Identify which cell holds the provided text, then report its (x, y) central coordinate. 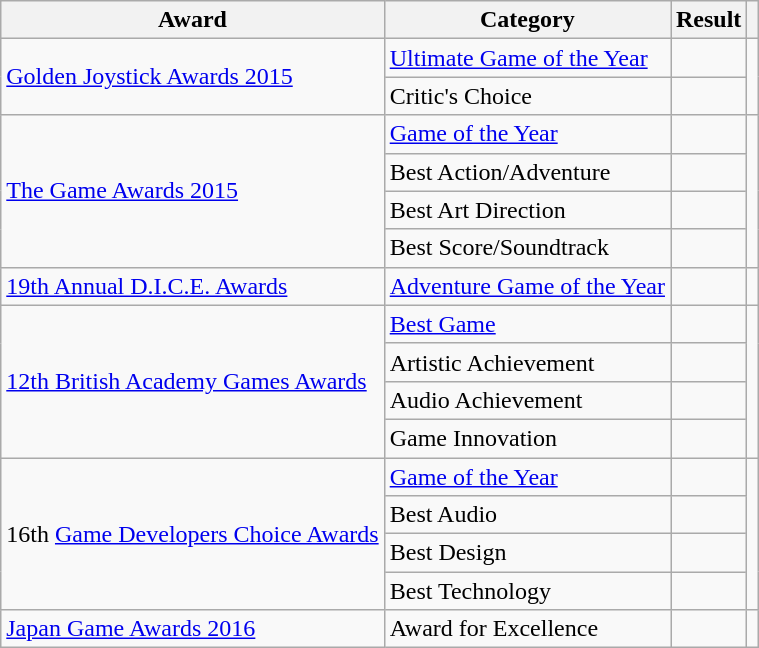
Artistic Achievement (527, 362)
Adventure Game of the Year (527, 286)
Best Score/Soundtrack (527, 248)
Best Art Direction (527, 210)
Award (192, 20)
Best Action/Adventure (527, 172)
Best Design (527, 553)
The Game Awards 2015 (192, 191)
Audio Achievement (527, 400)
Japan Game Awards 2016 (192, 629)
Best Technology (527, 591)
12th British Academy Games Awards (192, 381)
Result (708, 20)
Critic's Choice (527, 96)
16th Game Developers Choice Awards (192, 534)
Game Innovation (527, 438)
Award for Excellence (527, 629)
19th Annual D.I.C.E. Awards (192, 286)
Category (527, 20)
Best Game (527, 324)
Best Audio (527, 515)
Golden Joystick Awards 2015 (192, 77)
Ultimate Game of the Year (527, 58)
